For the text-containing cell, return its midpoint in [x, y] coordinate format. 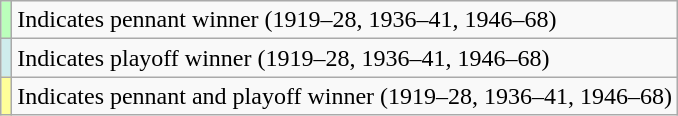
Indicates playoff winner (1919–28, 1936–41, 1946–68) [345, 58]
Indicates pennant winner (1919–28, 1936–41, 1946–68) [345, 20]
Indicates pennant and playoff winner (1919–28, 1936–41, 1946–68) [345, 96]
